Capture the cell that displays the provided text and extract its (X, Y) central coordinate. 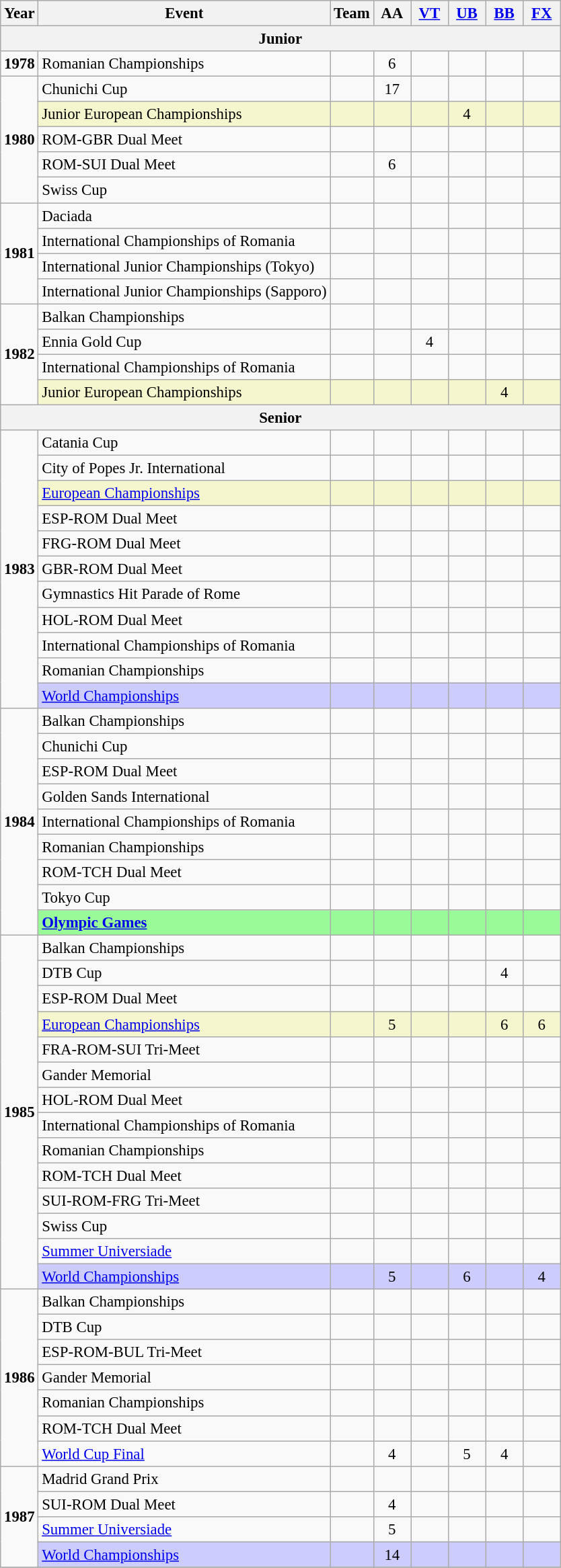
Ennia Gold Cup (184, 342)
Year (20, 13)
Senior (280, 417)
1982 (20, 354)
UB (467, 13)
1987 (20, 1516)
International Junior Championships (Sapporo) (184, 291)
Gymnastics Hit Parade of Rome (184, 595)
City of Popes Jr. International (184, 468)
14 (392, 1555)
FRA-ROM-SUI Tri-Meet (184, 1049)
VT (430, 13)
Tokyo Cup (184, 898)
Event (184, 13)
Catania Cup (184, 443)
1980 (20, 140)
Junior (280, 39)
AA (392, 13)
BB (504, 13)
FX (541, 13)
International Junior Championships (Tokyo) (184, 266)
FRG-ROM Dual Meet (184, 544)
1985 (20, 1112)
Olympic Games (184, 923)
1986 (20, 1378)
1978 (20, 64)
17 (392, 89)
ROM-SUI Dual Meet (184, 165)
Golden Sands International (184, 796)
World Cup Final (184, 1454)
Madrid Grand Prix (184, 1479)
GBR-ROM Dual Meet (184, 569)
SUI-ROM Dual Meet (184, 1504)
1983 (20, 569)
ROM-GBR Dual Meet (184, 140)
ESP-ROM-BUL Tri-Meet (184, 1352)
1981 (20, 253)
Team (352, 13)
1984 (20, 822)
SUI-ROM-FRG Tri-Meet (184, 1201)
Daciada (184, 216)
